Capture the cell that displays the provided text and extract its (x, y) central coordinate. 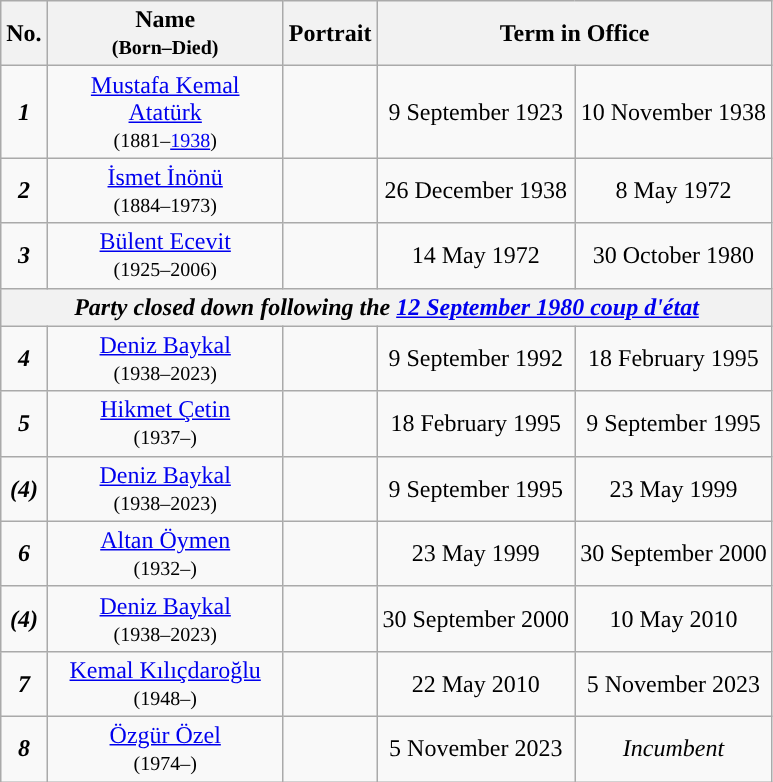
10 May 2010 (674, 618)
Özgür Özel(1974–) (165, 748)
2 (24, 190)
Kemal Kılıçdaroğlu(1948–) (165, 684)
30 October 1980 (674, 256)
5 (24, 424)
9 September 1923 (476, 112)
Hikmet Çetin(1937–) (165, 424)
10 November 1938 (674, 112)
Mustafa Kemal Atatürk(1881–1938) (165, 112)
7 (24, 684)
Term in Office (574, 34)
22 May 2010 (476, 684)
Altan Öymen(1932–) (165, 554)
14 May 1972 (476, 256)
3 (24, 256)
1 (24, 112)
Incumbent (674, 748)
6 (24, 554)
Party closed down following the 12 September 1980 coup d'état (387, 307)
4 (24, 358)
İsmet İnönü(1884–1973) (165, 190)
Bülent Ecevit(1925–2006) (165, 256)
9 September 1992 (476, 358)
No. (24, 34)
Name(Born–Died) (165, 34)
Portrait (330, 34)
26 December 1938 (476, 190)
8 May 1972 (674, 190)
8 (24, 748)
